Identify which cell holds the provided text, then report its [x, y] central coordinate. 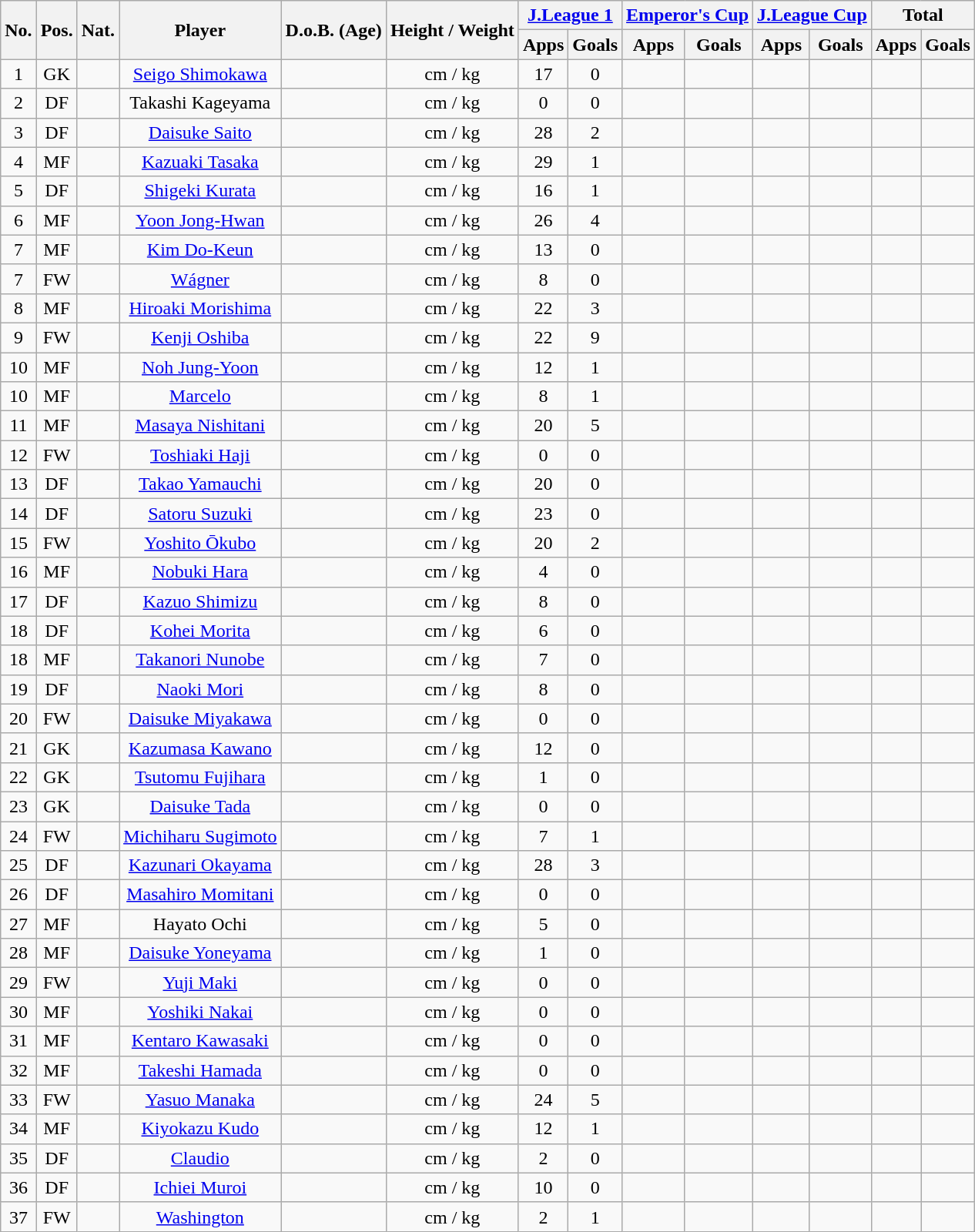
Kazuo Shimizu [200, 601]
Tsutomu Fujihara [200, 777]
Yoshito Ōkubo [200, 543]
Naoki Mori [200, 689]
Wágner [200, 279]
Kiyokazu Kudo [200, 1129]
Takashi Kageyama [200, 103]
Claudio [200, 1158]
No. [18, 30]
Toshiaki Haji [200, 455]
Yoon Jong-Hwan [200, 220]
19 [18, 689]
25 [18, 865]
Hiroaki Morishima [200, 308]
Kim Do-Keun [200, 249]
37 [18, 1217]
31 [18, 1041]
Kazuaki Tasaka [200, 162]
Kazunari Okayama [200, 865]
Washington [200, 1217]
35 [18, 1158]
27 [18, 924]
J.League Cup [812, 15]
Satoru Suzuki [200, 514]
Takanori Nunobe [200, 660]
Ichiei Muroi [200, 1187]
Height / Weight [452, 30]
Yasuo Manaka [200, 1100]
34 [18, 1129]
Kenji Oshiba [200, 337]
36 [18, 1187]
Emperor's Cup [688, 15]
Noh Jung-Yoon [200, 367]
Kentaro Kawasaki [200, 1041]
D.o.B. (Age) [333, 30]
Marcelo [200, 397]
Michiharu Sugimoto [200, 835]
Player [200, 30]
Takao Yamauchi [200, 484]
Daisuke Yoneyama [200, 953]
14 [18, 514]
Daisuke Saito [200, 132]
Yuji Maki [200, 983]
Shigeki Kurata [200, 191]
Total [923, 15]
30 [18, 1012]
J.League 1 [570, 15]
21 [18, 748]
Daisuke Miyakawa [200, 718]
Seigo Shimokawa [200, 74]
Nobuki Hara [200, 572]
Hayato Ochi [200, 924]
11 [18, 426]
Kohei Morita [200, 631]
Masahiro Momitani [200, 895]
Daisuke Tada [200, 806]
Takeshi Hamada [200, 1070]
Masaya Nishitani [200, 426]
32 [18, 1070]
Pos. [57, 30]
33 [18, 1100]
Nat. [98, 30]
15 [18, 543]
Yoshiki Nakai [200, 1012]
Kazumasa Kawano [200, 748]
